Find where the given text appears and provide that cell's center as [X, Y] coordinate. 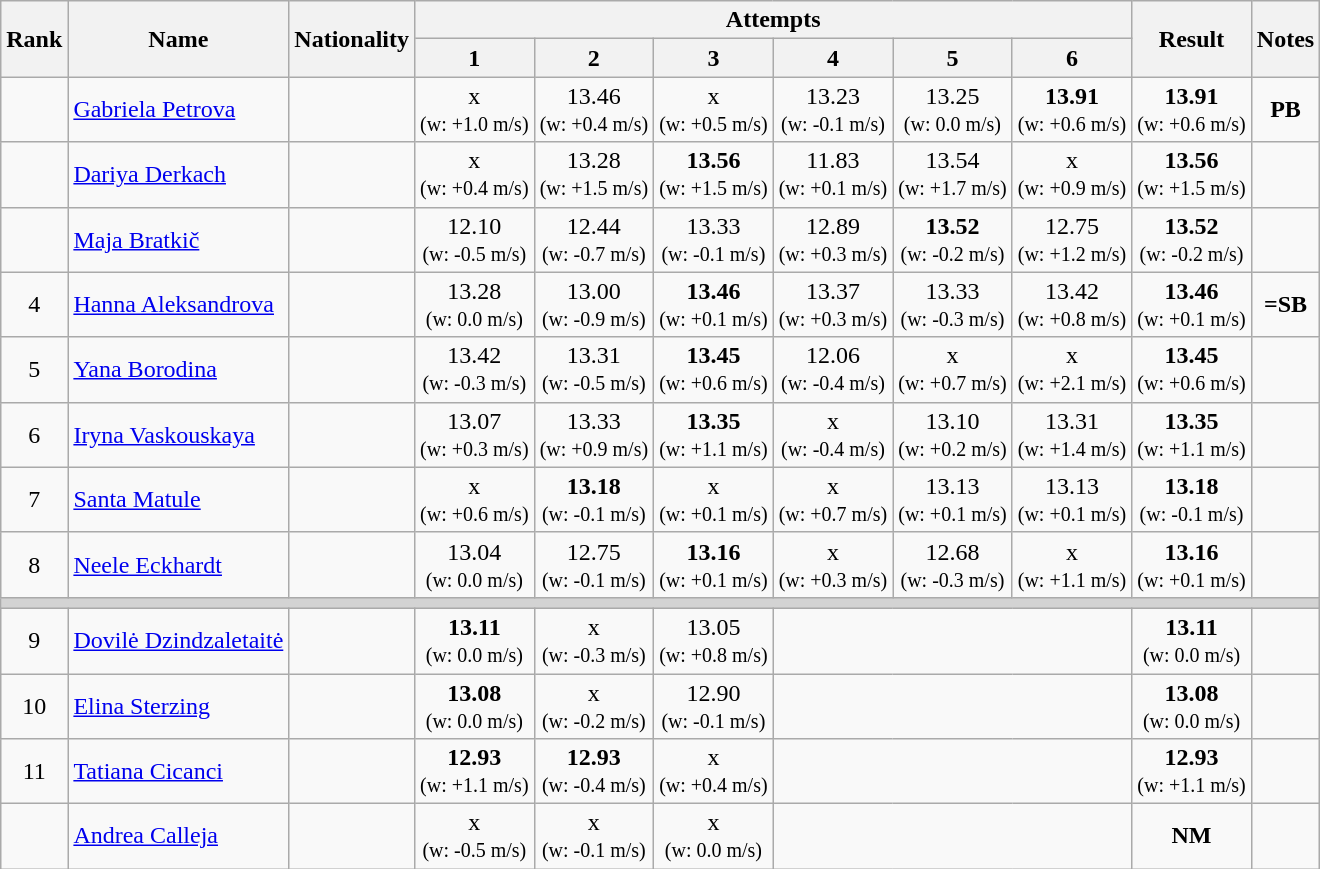
12.75 (w: -0.1 m/s) [594, 564]
7 [34, 500]
13.42 (w: -0.3 m/s) [475, 370]
13.23 (w: -0.1 m/s) [833, 110]
11 [34, 772]
PB [1285, 110]
Rank [34, 39]
Maja Bratkič [178, 240]
x (w: +0.3 m/s) [833, 564]
12.75 (w: +1.2 m/s) [1072, 240]
13.31 (w: -0.5 m/s) [594, 370]
13.28 (w: 0.0 m/s) [475, 304]
13.42 (w: +0.8 m/s) [1072, 304]
Andrea Calleja [178, 836]
Tatiana Cicanci [178, 772]
Result [1192, 39]
3 [714, 58]
x (w: +0.5 m/s) [714, 110]
12.06 (w: -0.4 m/s) [833, 370]
Nationality [352, 39]
Dariya Derkach [178, 174]
x (w: +1.0 m/s) [475, 110]
2 [594, 58]
Notes [1285, 39]
12.90 (w: -0.1 m/s) [714, 706]
NM [1192, 836]
13.25 (w: 0.0 m/s) [953, 110]
x (w: +0.9 m/s) [1072, 174]
x (w: +2.1 m/s) [1072, 370]
=SB [1285, 304]
Santa Matule [178, 500]
12.68 (w: -0.3 m/s) [953, 564]
12.44 (w: -0.7 m/s) [594, 240]
13.07 (w: +0.3 m/s) [475, 434]
9 [34, 640]
13.10 (w: +0.2 m/s) [953, 434]
13.33 (w: -0.1 m/s) [714, 240]
13.28 (w: +1.5 m/s) [594, 174]
12.10 (w: -0.5 m/s) [475, 240]
x (w: +1.1 m/s) [1072, 564]
11.83 (w: +0.1 m/s) [833, 174]
13.46 (w: +0.4 m/s) [594, 110]
13.37 (w: +0.3 m/s) [833, 304]
x (w: -0.1 m/s) [594, 836]
x (w: +0.6 m/s) [475, 500]
x (w: -0.2 m/s) [594, 706]
12.93 (w: -0.4 m/s) [594, 772]
13.33 (w: +0.9 m/s) [594, 434]
Name [178, 39]
13.31 (w: +1.4 m/s) [1072, 434]
x (w: +0.1 m/s) [714, 500]
10 [34, 706]
8 [34, 564]
13.33 (w: -0.3 m/s) [953, 304]
Gabriela Petrova [178, 110]
13.00 (w: -0.9 m/s) [594, 304]
x (w: -0.5 m/s) [475, 836]
x (w: 0.0 m/s) [714, 836]
Yana Borodina [178, 370]
13.05 (w: +0.8 m/s) [714, 640]
13.54 (w: +1.7 m/s) [953, 174]
Dovilė Dzindzaletaitė [178, 640]
x (w: -0.3 m/s) [594, 640]
Elina Sterzing [178, 706]
12.89 (w: +0.3 m/s) [833, 240]
Iryna Vaskouskaya [178, 434]
Hanna Aleksandrova [178, 304]
Neele Eckhardt [178, 564]
13.04 (w: 0.0 m/s) [475, 564]
x (w: -0.4 m/s) [833, 434]
Attempts [774, 20]
1 [475, 58]
